Provide the [x, y] coordinate of the cell's center where the given text is located.  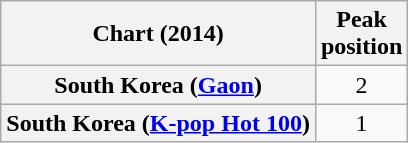
1 [361, 123]
2 [361, 85]
Peakposition [361, 34]
South Korea (Gaon) [158, 85]
South Korea (K-pop Hot 100) [158, 123]
Chart (2014) [158, 34]
